Return (x, y) of the center of cell containing provided text 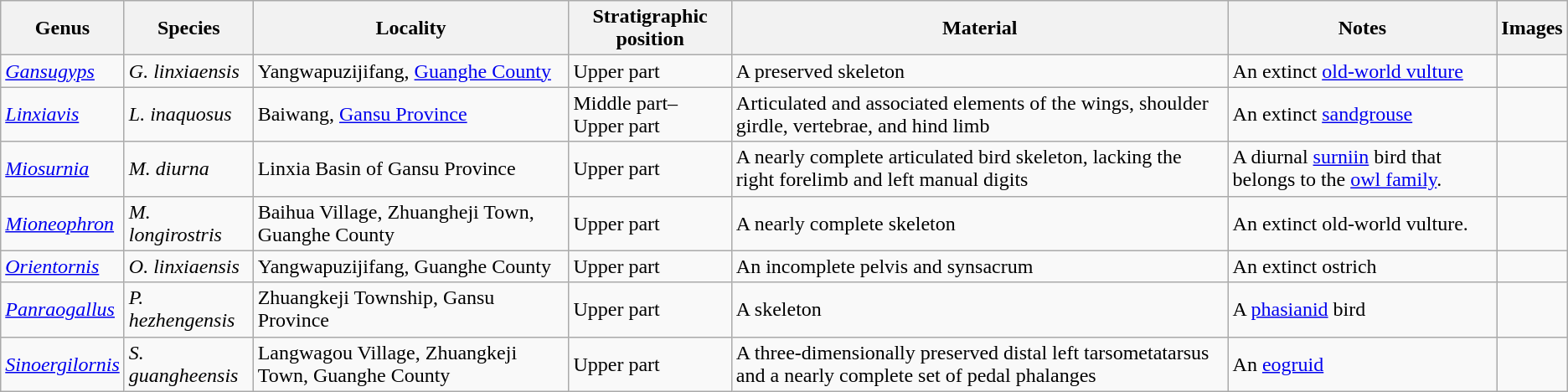
An extinct old-world vulture (1362, 71)
Notes (1362, 28)
Miosurnia (63, 169)
Articulated and associated elements of the wings, shoulder girdle, vertebrae, and hind limb (980, 114)
M. longirostris (188, 223)
Linxia Basin of Gansu Province (410, 169)
L. inaquosus (188, 114)
Baihua Village, Zhuangheji Town, Guanghe County (410, 223)
Images (1532, 28)
Stratigraphic position (650, 28)
A nearly complete articulated bird skeleton, lacking the right forelimb and left manual digits (980, 169)
An extinct ostrich (1362, 266)
Sinoergilornis (63, 364)
Gansugyps (63, 71)
Baiwang, Gansu Province (410, 114)
A three-dimensionally preserved distal left tarsometatarsus and a nearly complete set of pedal phalanges (980, 364)
An eogruid (1362, 364)
Material (980, 28)
Middle part–Upper part (650, 114)
A skeleton (980, 310)
A diurnal surniin bird that belongs to the owl family. (1362, 169)
Mioneophron (63, 223)
M. diurna (188, 169)
An extinct sandgrouse (1362, 114)
P. hezhengensis (188, 310)
A preserved skeleton (980, 71)
Zhuangkeji Township, Gansu Province (410, 310)
An incomplete pelvis and synsacrum (980, 266)
S. guangheensis (188, 364)
Locality (410, 28)
Orientornis (63, 266)
Genus (63, 28)
An extinct old-world vulture. (1362, 223)
Panraogallus (63, 310)
Linxiavis (63, 114)
G. linxiaensis (188, 71)
Langwagou Village, Zhuangkeji Town, Guanghe County (410, 364)
Species (188, 28)
O. linxiaensis (188, 266)
A phasianid bird (1362, 310)
A nearly complete skeleton (980, 223)
